Output the [x, y] coordinate of the center of the cell containing the given text.  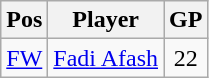
Pos [24, 20]
Fadi Afash [106, 58]
Player [106, 20]
GP [186, 20]
FW [24, 58]
22 [186, 58]
